Locate the cell with the specified text and output its (x, y) center coordinate. 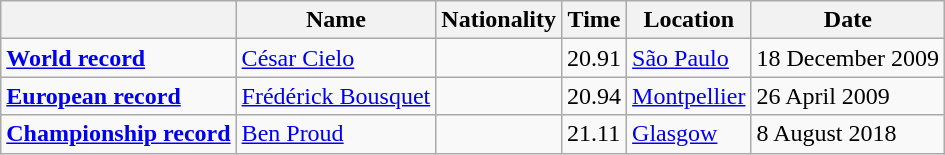
César Cielo (336, 58)
8 August 2018 (848, 134)
Name (336, 20)
Montpellier (689, 96)
World record (118, 58)
Date (848, 20)
Championship record (118, 134)
20.91 (594, 58)
Frédérick Bousquet (336, 96)
Nationality (499, 20)
Ben Proud (336, 134)
18 December 2009 (848, 58)
26 April 2009 (848, 96)
Time (594, 20)
European record (118, 96)
21.11 (594, 134)
Location (689, 20)
São Paulo (689, 58)
Glasgow (689, 134)
20.94 (594, 96)
